Identify which cell holds the provided text, then report its (X, Y) central coordinate. 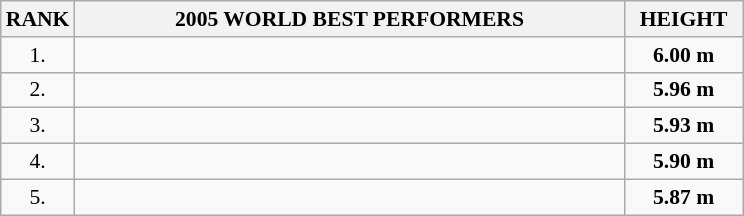
2. (38, 90)
5.96 m (684, 90)
4. (38, 162)
1. (38, 55)
RANK (38, 19)
HEIGHT (684, 19)
6.00 m (684, 55)
5. (38, 197)
5.90 m (684, 162)
3. (38, 126)
5.87 m (684, 197)
5.93 m (684, 126)
2005 WORLD BEST PERFORMERS (349, 19)
